Provide the (x, y) coordinate of the cell's center where the given text is located.  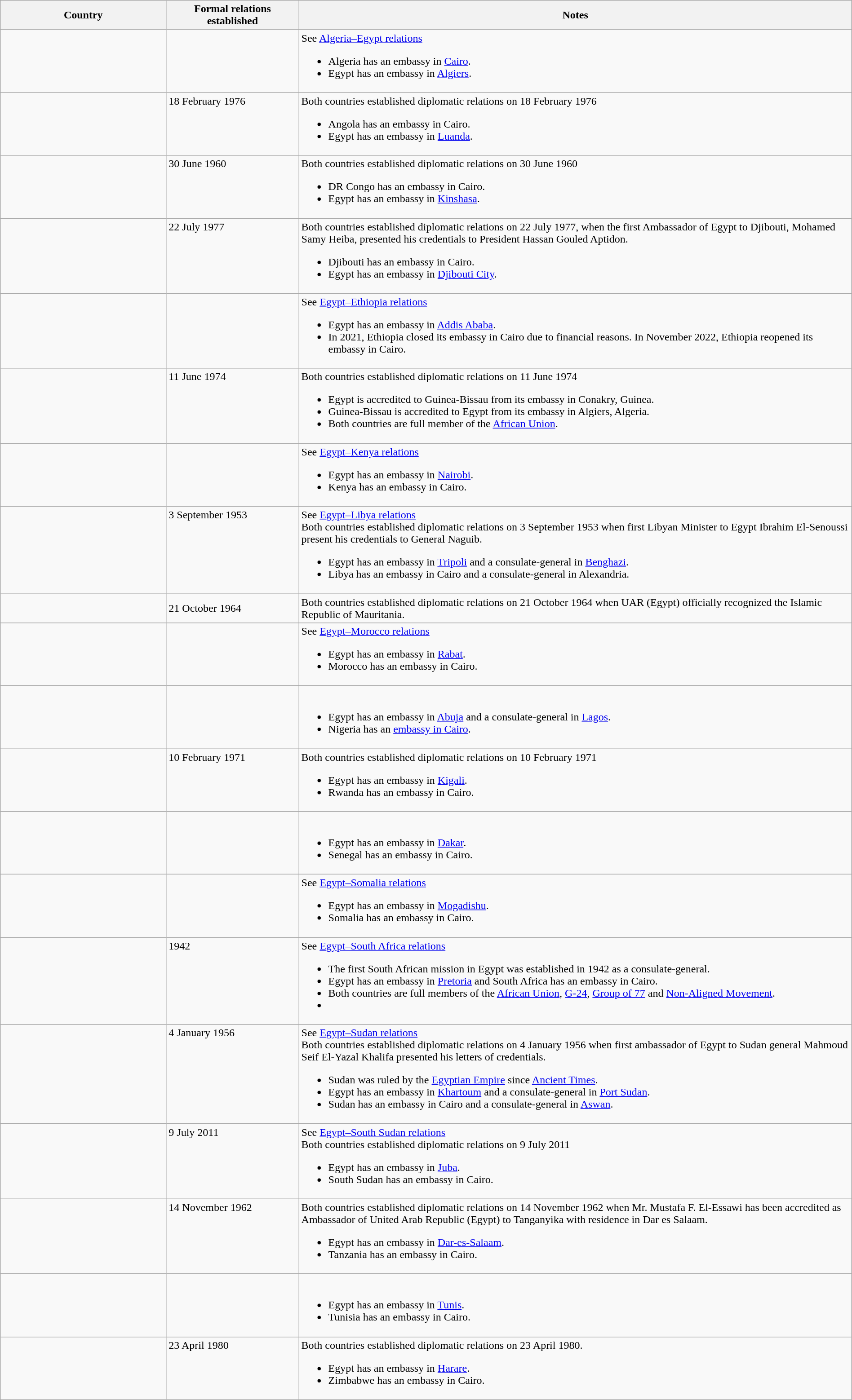
See Egypt–Kenya relationsEgypt has an embassy in Nairobi.Kenya has an embassy in Cairo. (575, 475)
See Egypt–Somalia relationsEgypt has an embassy in Mogadishu.Somalia has an embassy in Cairo. (575, 906)
Both countries established diplomatic relations on 18 February 1976Angola has an embassy in Cairo.Egypt has an embassy in Luanda. (575, 124)
Egypt has an embassy in Dakar.Senegal has an embassy in Cairo. (575, 843)
10 February 1971 (233, 780)
Notes (575, 15)
4 January 1956 (233, 1074)
11 June 1974 (233, 406)
See Egypt–Morocco relationsEgypt has an embassy in Rabat.Morocco has an embassy in Cairo. (575, 654)
Both countries established diplomatic relations on 21 October 1964 when UAR (Egypt) officially recognized the Islamic Republic of Mauritania. (575, 608)
See Algeria–Egypt relationsAlgeria has an embassy in Cairo.Egypt has an embassy in Algiers. (575, 61)
18 February 1976 (233, 124)
Egypt has an embassy in Abuja and a consulate-general in Lagos.Nigeria has an embassy in Cairo. (575, 717)
Both countries established diplomatic relations on 10 February 1971Egypt has an embassy in Kigali.Rwanda has an embassy in Cairo. (575, 780)
Formal relations established (233, 15)
23 April 1980 (233, 1368)
21 October 1964 (233, 608)
22 July 1977 (233, 256)
Both countries established diplomatic relations on 23 April 1980.Egypt has an embassy in Harare.Zimbabwe has an embassy in Cairo. (575, 1368)
1942 (233, 981)
30 June 1960 (233, 187)
Country (84, 15)
Both countries established diplomatic relations on 30 June 1960DR Congo has an embassy in Cairo.Egypt has an embassy in Kinshasa. (575, 187)
9 July 2011 (233, 1162)
14 November 1962 (233, 1236)
Egypt has an embassy in Tunis.Tunisia has an embassy in Cairo. (575, 1305)
3 September 1953 (233, 550)
